Identify which cell holds the provided text, then report its [X, Y] central coordinate. 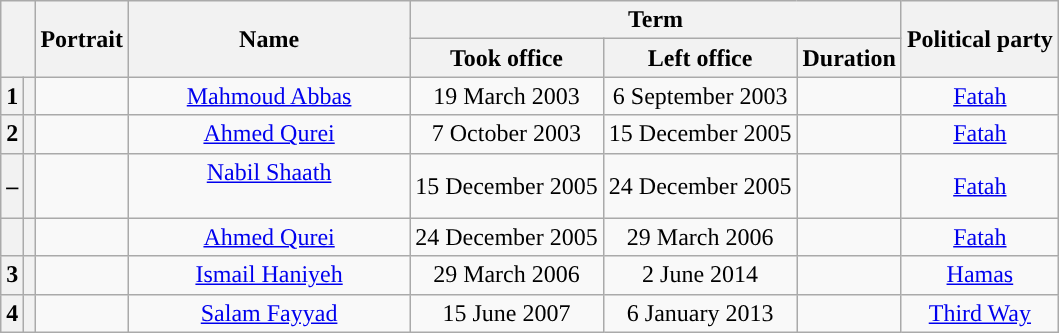
Took office [507, 58]
Term [656, 20]
4 [12, 313]
1 [12, 96]
Third Way [980, 313]
15 June 2007 [507, 313]
Nabil Shaath [270, 186]
Name [270, 39]
3 [12, 275]
7 October 2003 [507, 134]
6 September 2003 [700, 96]
Mahmoud Abbas [270, 96]
19 March 2003 [507, 96]
6 January 2013 [700, 313]
– [12, 186]
Salam Fayyad [270, 313]
Political party [980, 39]
2 June 2014 [700, 275]
Left office [700, 58]
2 [12, 134]
Duration [849, 58]
Portrait [82, 39]
Hamas [980, 275]
Ismail Haniyeh [270, 275]
